Search for the cell housing the specified text and yield its [X, Y] center coordinate. 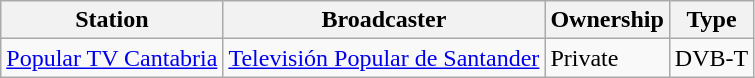
Station [112, 20]
DVB-T [711, 58]
Ownership [607, 20]
Televisión Popular de Santander [384, 58]
Private [607, 58]
Broadcaster [384, 20]
Type [711, 20]
Popular TV Cantabria [112, 58]
